Scan for the cell matching the given text and deliver its [X, Y] coordinate at center. 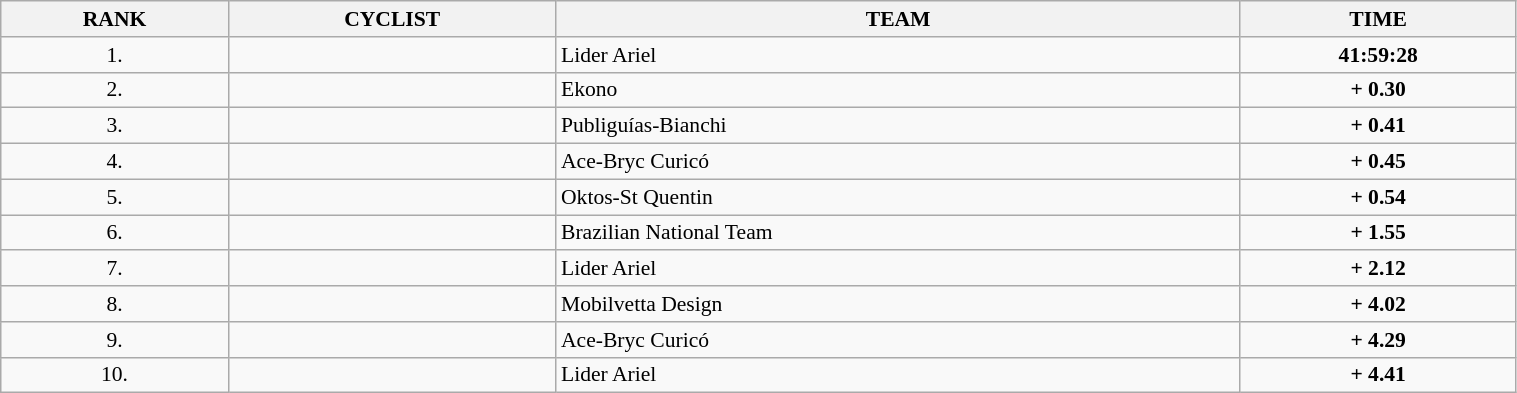
41:59:28 [1378, 55]
Brazilian National Team [898, 233]
6. [115, 233]
+ 2.12 [1378, 269]
2. [115, 90]
TEAM [898, 19]
Oktos-St Quentin [898, 197]
+ 1.55 [1378, 233]
Publiguías-Bianchi [898, 126]
Mobilvetta Design [898, 304]
1. [115, 55]
7. [115, 269]
8. [115, 304]
+ 0.30 [1378, 90]
+ 4.02 [1378, 304]
+ 4.41 [1378, 375]
5. [115, 197]
9. [115, 340]
TIME [1378, 19]
RANK [115, 19]
3. [115, 126]
CYCLIST [392, 19]
+ 0.54 [1378, 197]
10. [115, 375]
+ 0.41 [1378, 126]
+ 4.29 [1378, 340]
4. [115, 162]
+ 0.45 [1378, 162]
Ekono [898, 90]
